Pinpoint the cell where the given text exists, returning its (X, Y) midpoint coordinate. 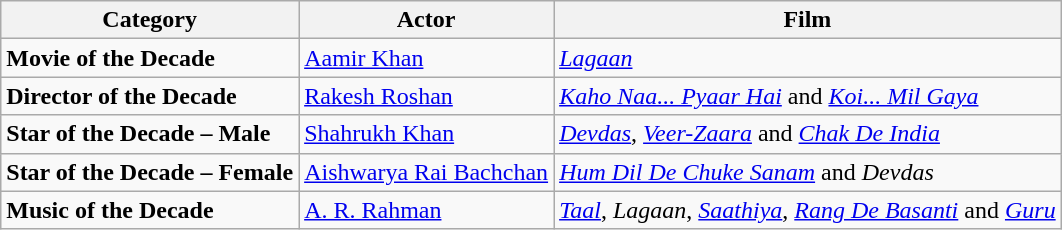
Movie of the Decade (150, 58)
Rakesh Roshan (426, 96)
Film (808, 20)
Hum Dil De Chuke Sanam and Devdas (808, 172)
Lagaan (808, 58)
Aamir Khan (426, 58)
Aishwarya Rai Bachchan (426, 172)
Director of the Decade (150, 96)
Star of the Decade – Female (150, 172)
A. R. Rahman (426, 210)
Category (150, 20)
Kaho Naa... Pyaar Hai and Koi... Mil Gaya (808, 96)
Star of the Decade – Male (150, 134)
Actor (426, 20)
Taal, Lagaan, Saathiya, Rang De Basanti and Guru (808, 210)
Devdas, Veer-Zaara and Chak De India (808, 134)
Music of the Decade (150, 210)
Shahrukh Khan (426, 134)
